Pinpoint the cell where the given text exists, returning its [X, Y] midpoint coordinate. 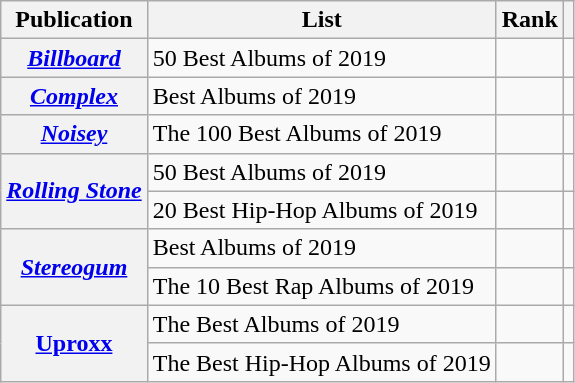
The Best Hip-Hop Albums of 2019 [322, 362]
Billboard [74, 58]
Stereogum [74, 267]
20 Best Hip-Hop Albums of 2019 [322, 210]
Rank [530, 20]
Rolling Stone [74, 191]
Uproxx [74, 343]
The 10 Best Rap Albums of 2019 [322, 286]
List [322, 20]
Publication [74, 20]
Noisey [74, 134]
The Best Albums of 2019 [322, 324]
Complex [74, 96]
The 100 Best Albums of 2019 [322, 134]
